Find where the given text appears and provide that cell's center as [x, y] coordinate. 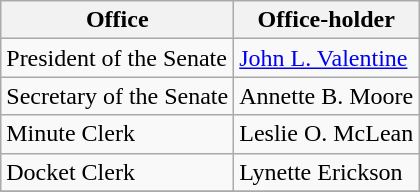
Office-holder [326, 20]
Annette B. Moore [326, 96]
Secretary of the Senate [118, 96]
John L. Valentine [326, 58]
Office [118, 20]
President of the Senate [118, 58]
Lynette Erickson [326, 172]
Leslie O. McLean [326, 134]
Docket Clerk [118, 172]
Minute Clerk [118, 134]
